Provide the [x, y] coordinate of the cell's center where the given text is located.  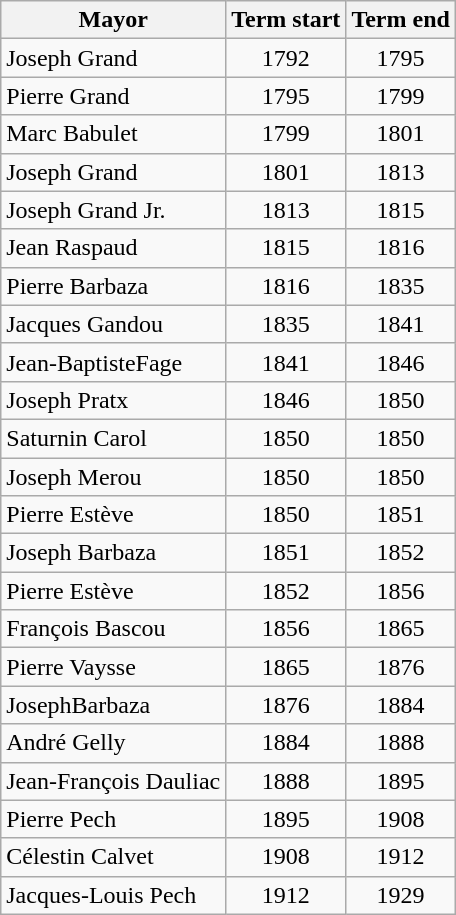
Term end [401, 20]
Pierre Vaysse [114, 667]
Pierre Grand [114, 96]
Joseph Grand Jr. [114, 210]
Mayor [114, 20]
Pierre Barbaza [114, 286]
1929 [401, 895]
Jean-BaptisteFage [114, 362]
Term start [286, 20]
Joseph Merou [114, 477]
Jean Raspaud [114, 248]
Jacques Gandou [114, 324]
JosephBarbaza [114, 705]
François Bascou [114, 629]
André Gelly [114, 743]
Pierre Pech [114, 819]
Jean-François Dauliac [114, 781]
Jacques-Louis Pech [114, 895]
Saturnin Carol [114, 438]
Joseph Barbaza [114, 553]
Joseph Pratx [114, 400]
Célestin Calvet [114, 857]
Marc Babulet [114, 134]
1792 [286, 58]
